Find where the given text appears and provide that cell's center as (X, Y) coordinate. 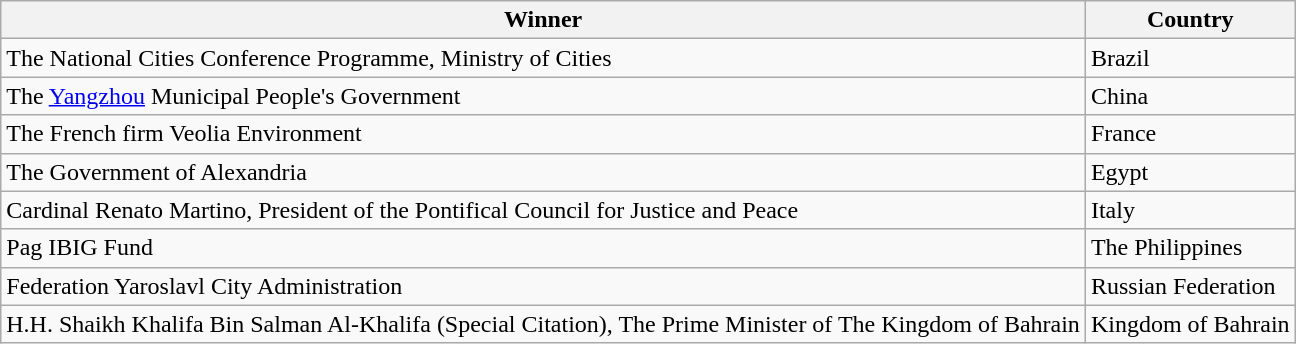
The Philippines (1190, 248)
The French firm Veolia Environment (544, 134)
Italy (1190, 210)
Kingdom of Bahrain (1190, 324)
Federation Yaroslavl City Administration (544, 286)
The Yangzhou Municipal People's Government (544, 96)
France (1190, 134)
Country (1190, 20)
Winner (544, 20)
The National Cities Conference Programme, Ministry of Cities (544, 58)
Brazil (1190, 58)
Egypt (1190, 172)
H.H. Shaikh Khalifa Bin Salman Al-Khalifa (Special Citation), The Prime Minister of The Kingdom of Bahrain (544, 324)
China (1190, 96)
Pag IBIG Fund (544, 248)
Cardinal Renato Martino, President of the Pontifical Council for Justice and Peace (544, 210)
Russian Federation (1190, 286)
The Government of Alexandria (544, 172)
